For the text-containing cell, return its midpoint in [x, y] coordinate format. 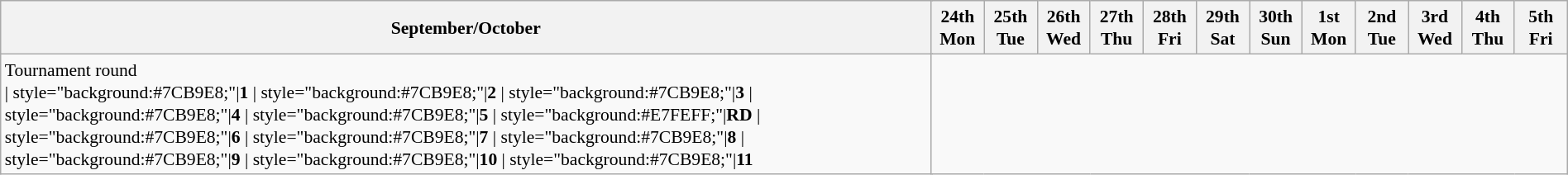
30thSun [1275, 27]
1stMon [1329, 27]
5thFri [1541, 27]
2ndTue [1382, 27]
28thFri [1169, 27]
3rdWed [1435, 27]
29thSat [1222, 27]
26thWed [1064, 27]
27thThu [1116, 27]
4thThu [1488, 27]
25thTue [1011, 27]
24thMon [958, 27]
September/October [466, 27]
